Output the (X, Y) coordinate of the center of the cell containing the given text.  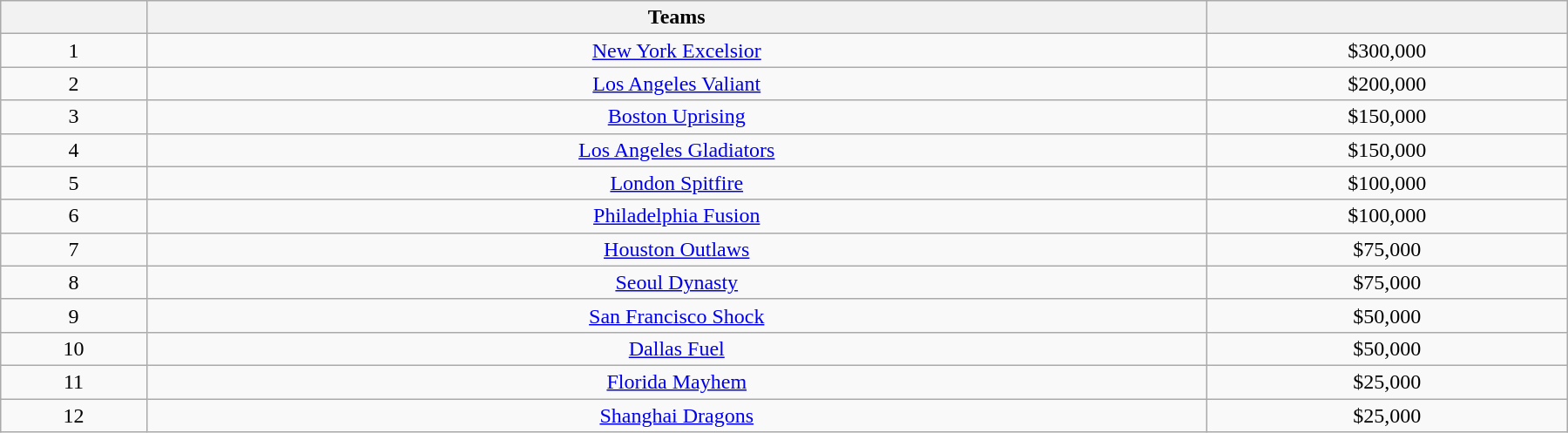
11 (73, 382)
10 (73, 348)
$300,000 (1387, 51)
1 (73, 51)
7 (73, 249)
Teams (677, 17)
Philadelphia Fusion (677, 216)
12 (73, 416)
Los Angeles Gladiators (677, 150)
4 (73, 150)
Shanghai Dragons (677, 416)
Houston Outlaws (677, 249)
San Francisco Shock (677, 315)
Florida Mayhem (677, 382)
2 (73, 84)
8 (73, 282)
5 (73, 183)
New York Excelsior (677, 51)
$200,000 (1387, 84)
Los Angeles Valiant (677, 84)
Dallas Fuel (677, 348)
3 (73, 117)
Boston Uprising (677, 117)
6 (73, 216)
9 (73, 315)
Seoul Dynasty (677, 282)
London Spitfire (677, 183)
